Determine the (X, Y) coordinate at the center of the cell enclosing the given text.  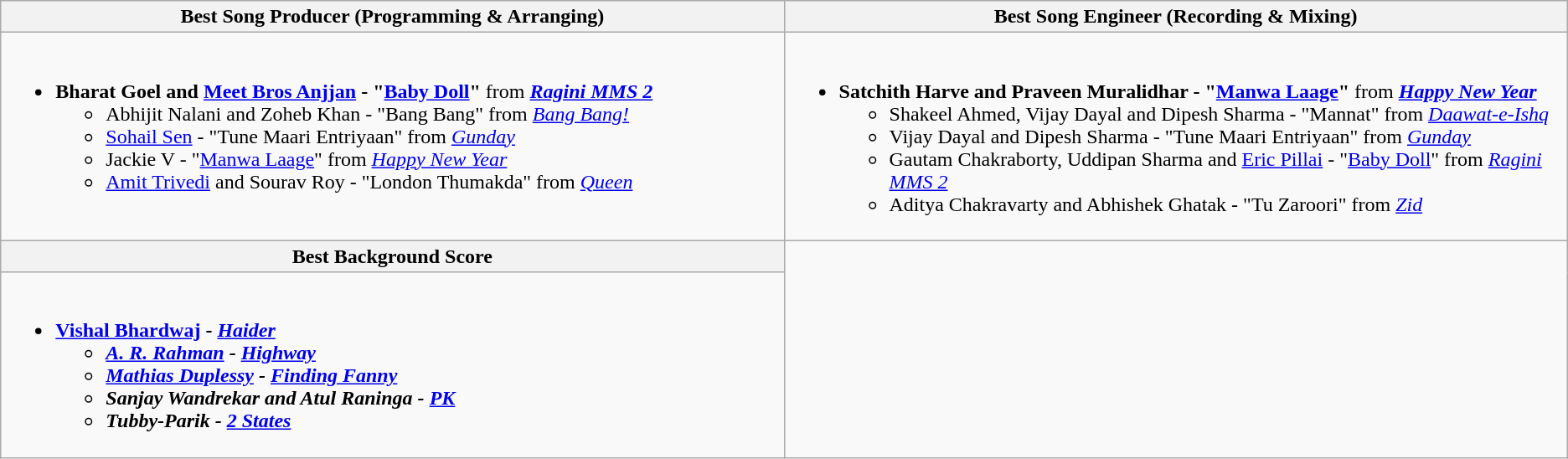
Vishal Bhardwaj - HaiderA. R. Rahman - HighwayMathias Duplessy - Finding FannySanjay Wandrekar and Atul Raninga - PKTubby-Parik - 2 States (392, 365)
Best Background Score (392, 256)
Best Song Engineer (Recording & Mixing) (1176, 17)
Best Song Producer (Programming & Arranging) (392, 17)
